Identify which cell holds the provided text, then report its [X, Y] central coordinate. 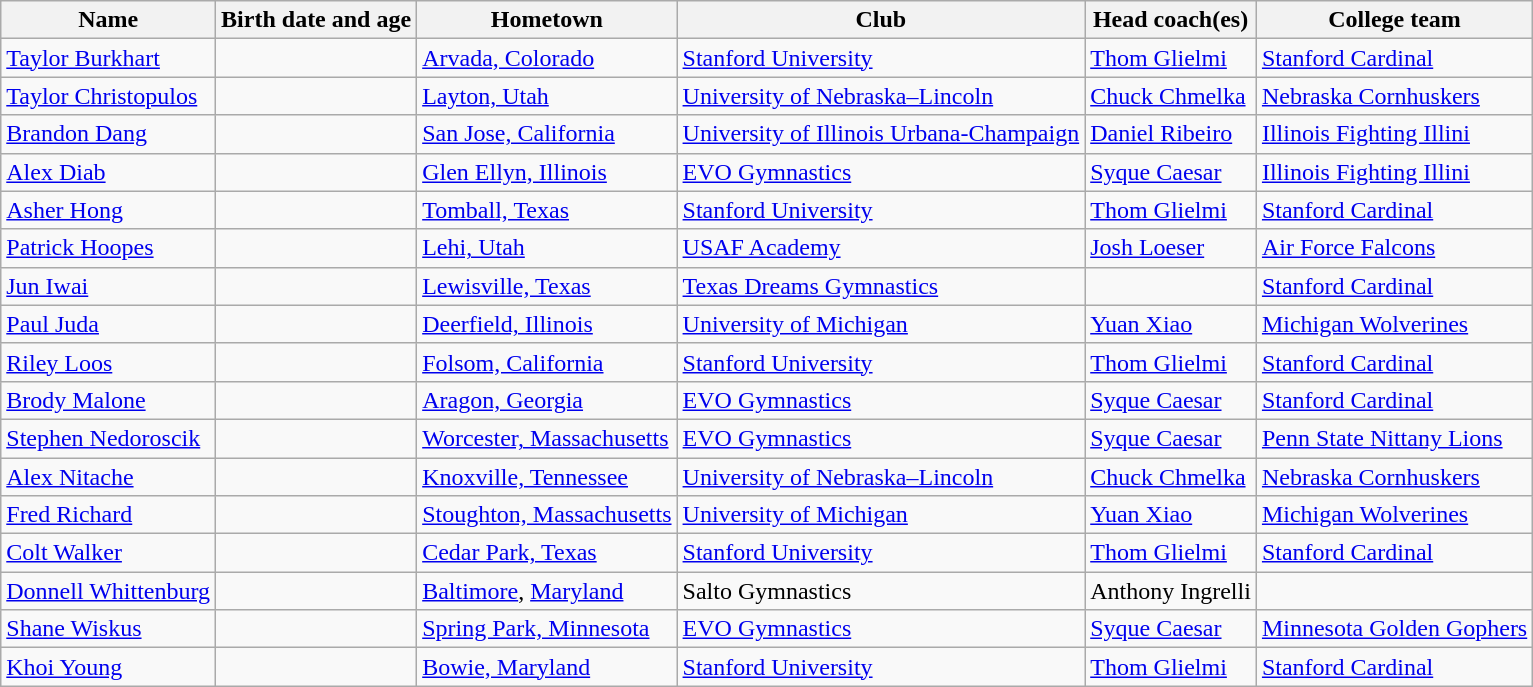
Knoxville, Tennessee [547, 477]
Salto Gymnastics [881, 591]
Taylor Burkhart [108, 58]
Josh Loeser [1171, 248]
Spring Park, Minnesota [547, 629]
Stoughton, Massachusetts [547, 515]
Glen Ellyn, Illinois [547, 172]
Riley Loos [108, 362]
Shane Wiskus [108, 629]
Head coach(es) [1171, 20]
Taylor Christopulos [108, 96]
Alex Diab [108, 172]
Khoi Young [108, 667]
Minnesota Golden Gophers [1394, 629]
Deerfield, Illinois [547, 324]
Brandon Dang [108, 134]
Tomball, Texas [547, 210]
Aragon, Georgia [547, 400]
Club [881, 20]
Lewisville, Texas [547, 286]
Arvada, Colorado [547, 58]
Stephen Nedoroscik [108, 438]
Colt Walker [108, 553]
Texas Dreams Gymnastics [881, 286]
Anthony Ingrelli [1171, 591]
Bowie, Maryland [547, 667]
Baltimore, Maryland [547, 591]
University of Illinois Urbana-Champaign [881, 134]
College team [1394, 20]
Lehi, Utah [547, 248]
Folsom, California [547, 362]
Birth date and age [316, 20]
Air Force Falcons [1394, 248]
Name [108, 20]
Cedar Park, Texas [547, 553]
Patrick Hoopes [108, 248]
San Jose, California [547, 134]
Brody Malone [108, 400]
Worcester, Massachusetts [547, 438]
Penn State Nittany Lions [1394, 438]
Donnell Whittenburg [108, 591]
Paul Juda [108, 324]
Hometown [547, 20]
Layton, Utah [547, 96]
Jun Iwai [108, 286]
Alex Nitache [108, 477]
Daniel Ribeiro [1171, 134]
Fred Richard [108, 515]
Asher Hong [108, 210]
USAF Academy [881, 248]
